Locate the cell with the specified text and output its (X, Y) center coordinate. 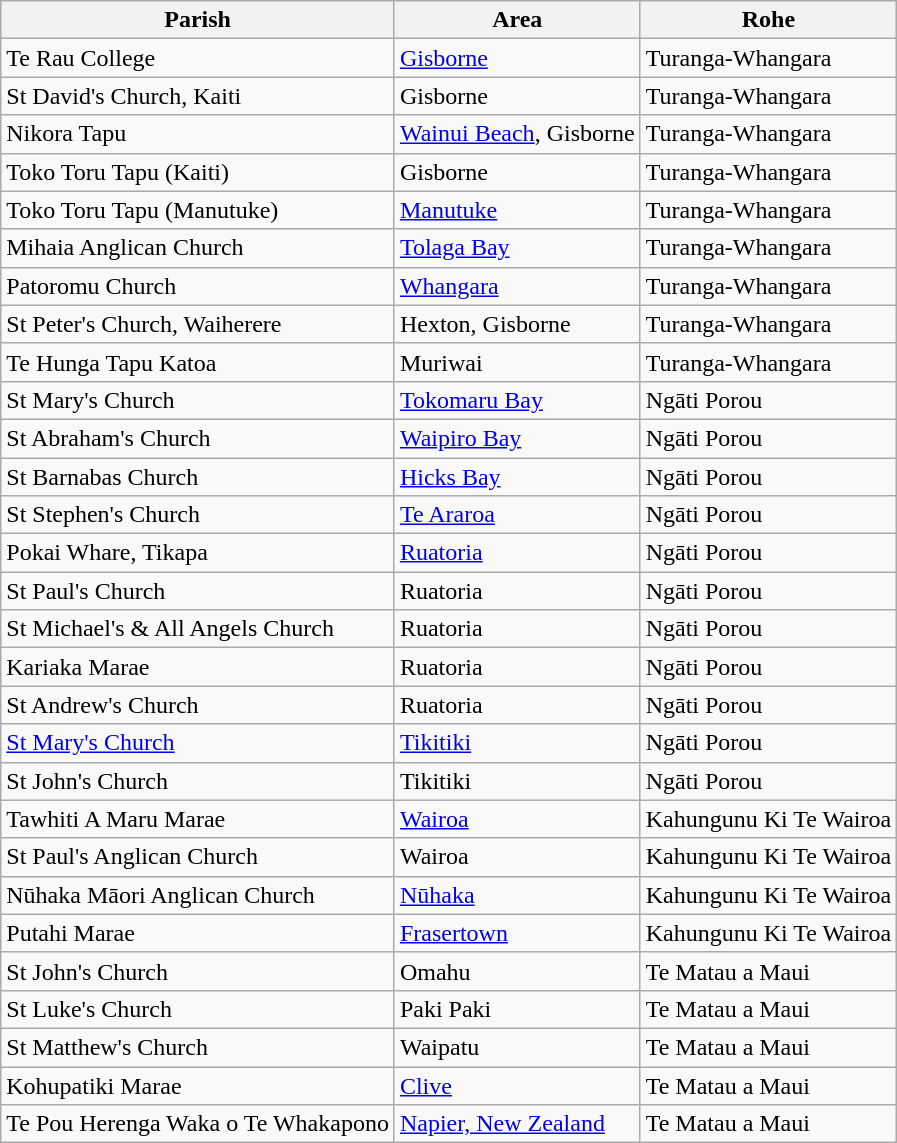
St Luke's Church (198, 1009)
Muriwai (517, 362)
Toko Toru Tapu (Manutuke) (198, 210)
Kohupatiki Marae (198, 1085)
Hexton, Gisborne (517, 324)
Area (517, 20)
Tolaga Bay (517, 248)
Te Araroa (517, 515)
Parish (198, 20)
Patoromu Church (198, 286)
St Paul's Church (198, 591)
St Abraham's Church (198, 438)
Pokai Whare, Tikapa (198, 553)
Te Pou Herenga Waka o Te Whakapono (198, 1124)
Wainui Beach, Gisborne (517, 134)
Clive (517, 1085)
St Andrew's Church (198, 705)
St Matthew's Church (198, 1047)
Te Hunga Tapu Katoa (198, 362)
St Barnabas Church (198, 477)
Hicks Bay (517, 477)
St David's Church, Kaiti (198, 96)
Omahu (517, 971)
Waipiro Bay (517, 438)
St Peter's Church, Waiherere (198, 324)
Mihaia Anglican Church (198, 248)
St Stephen's Church (198, 515)
Nūhaka Māori Anglican Church (198, 895)
Whangara (517, 286)
Frasertown (517, 933)
Waipatu (517, 1047)
Nikora Tapu (198, 134)
St Michael's & All Angels Church (198, 629)
Paki Paki (517, 1009)
Rohe (768, 20)
Nūhaka (517, 895)
Te Rau College (198, 58)
Manutuke (517, 210)
Tawhiti A Maru Marae (198, 819)
Napier, New Zealand (517, 1124)
Putahi Marae (198, 933)
St Paul's Anglican Church (198, 857)
Toko Toru Tapu (Kaiti) (198, 172)
Tokomaru Bay (517, 400)
Kariaka Marae (198, 667)
